Detect which cell encompasses the target text, then output its [x, y] center coordinate. 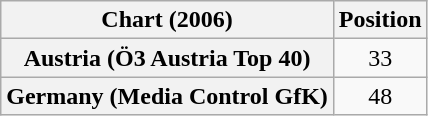
Austria (Ö3 Austria Top 40) [168, 58]
Chart (2006) [168, 20]
33 [380, 58]
Position [380, 20]
48 [380, 96]
Germany (Media Control GfK) [168, 96]
